Output the (x, y) coordinate of the center of the cell containing the given text.  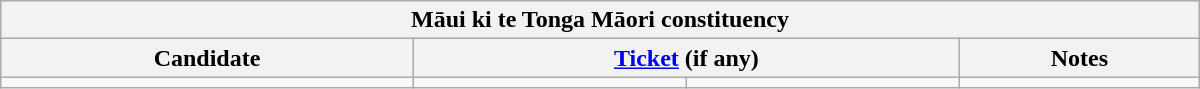
Notes (1080, 58)
Candidate (207, 58)
Māui ki te Tonga Māori constituency (600, 20)
Ticket (if any) (686, 58)
